Scan for the cell matching the given text and deliver its (X, Y) coordinate at center. 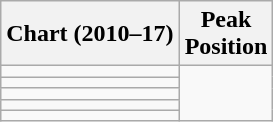
Chart (2010–17) (90, 34)
PeakPosition (226, 34)
